Extract the (x, y) coordinate from the center of the cell holding the provided text.  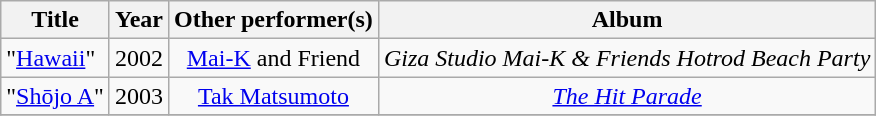
Title (56, 20)
Mai-K and Friend (273, 58)
"Hawaii" (56, 58)
Year (138, 20)
2002 (138, 58)
Album (626, 20)
"Shōjo A" (56, 96)
Other performer(s) (273, 20)
Tak Matsumoto (273, 96)
The Hit Parade (626, 96)
Giza Studio Mai-K & Friends Hotrod Beach Party (626, 58)
2003 (138, 96)
